Locate the cell with the specified text and output its (x, y) center coordinate. 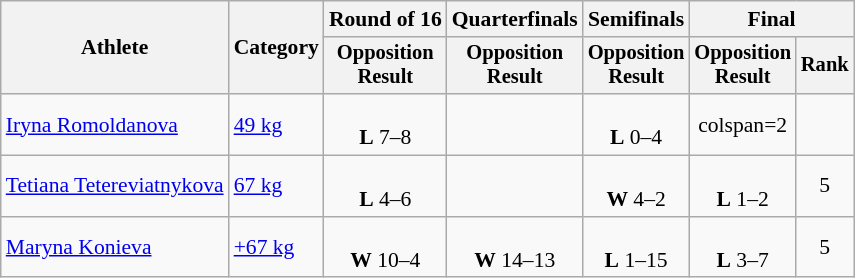
colspan=2 (742, 124)
Semifinals (636, 19)
W 14–13 (515, 248)
L 1–2 (742, 186)
L 3–7 (742, 248)
Tetiana Tetereviatnykova (115, 186)
Maryna Konieva (115, 248)
L 7–8 (386, 124)
Final (771, 19)
L 0–4 (636, 124)
L 4–6 (386, 186)
L 1–15 (636, 248)
Quarterfinals (515, 19)
Round of 16 (386, 19)
Rank (825, 66)
W 4–2 (636, 186)
Athlete (115, 48)
W 10–4 (386, 248)
Iryna Romoldanova (115, 124)
49 kg (276, 124)
Category (276, 48)
67 kg (276, 186)
+67 kg (276, 248)
